For the text-containing cell, return its midpoint in (X, Y) coordinate format. 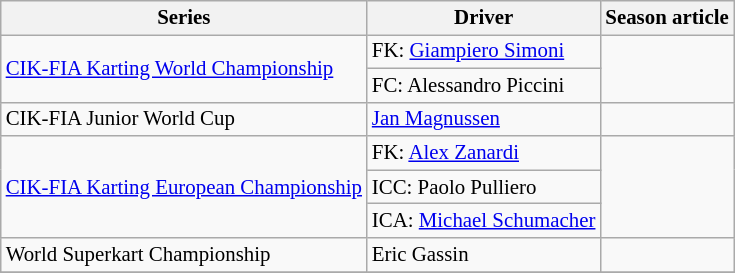
Driver (484, 18)
CIK-FIA Karting World Championship (184, 68)
Jan Magnussen (484, 119)
FK: Alex Zanardi (484, 153)
ICA: Michael Schumacher (484, 221)
CIK-FIA Junior World Cup (184, 119)
FC: Alessandro Piccini (484, 85)
FK: Giampiero Simoni (484, 51)
World Superkart Championship (184, 255)
Season article (666, 18)
ICC: Paolo Pulliero (484, 187)
CIK-FIA Karting European Championship (184, 187)
Eric Gassin (484, 255)
Series (184, 18)
